Pinpoint the cell where the given text exists, returning its (X, Y) midpoint coordinate. 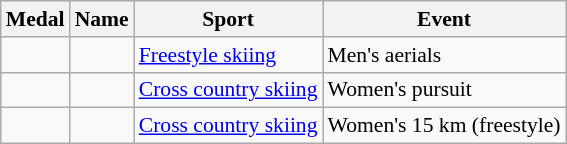
Women's 15 km (freestyle) (444, 126)
Medal (36, 19)
Freestyle skiing (228, 55)
Men's aerials (444, 55)
Name (102, 19)
Women's pursuit (444, 90)
Sport (228, 19)
Event (444, 19)
